Extract the [x, y] coordinate from the center of the cell holding the provided text.  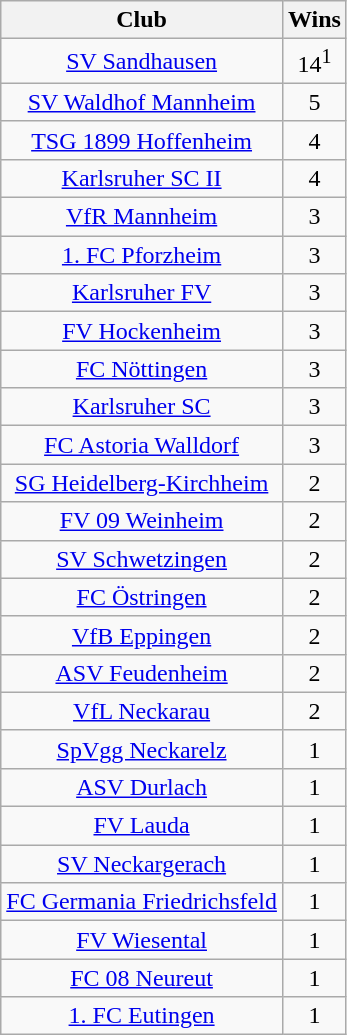
SG Heidelberg-Kirchheim [142, 483]
SV Sandhausen [142, 62]
FV 09 Weinheim [142, 521]
FC Nöttingen [142, 369]
ASV Feudenheim [142, 673]
1. FC Eutingen [142, 1016]
FV Lauda [142, 826]
FC Astoria Walldorf [142, 445]
Wins [314, 20]
SpVgg Neckarelz [142, 749]
VfR Mannheim [142, 217]
FC Germania Friedrichsfeld [142, 902]
FV Hockenheim [142, 331]
Club [142, 20]
FC Östringen [142, 597]
FC 08 Neureut [142, 978]
1. FC Pforzheim [142, 255]
ASV Durlach [142, 787]
141 [314, 62]
FV Wiesental [142, 940]
SV Schwetzingen [142, 559]
Karlsruher FV [142, 293]
5 [314, 102]
TSG 1899 Hoffenheim [142, 140]
VfL Neckarau [142, 711]
SV Neckargerach [142, 864]
Karlsruher SC II [142, 178]
VfB Eppingen [142, 635]
SV Waldhof Mannheim [142, 102]
Karlsruher SC [142, 407]
